Identify which cell holds the provided text, then report its [x, y] central coordinate. 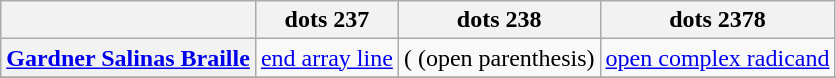
dots 2378 [718, 20]
dots 237 [326, 20]
( (open parenthesis) [499, 58]
end array line [326, 58]
dots 238 [499, 20]
Gardner Salinas Braille [128, 58]
open complex radicand [718, 58]
